Provide the [x, y] coordinate of the cell's center where the given text is located.  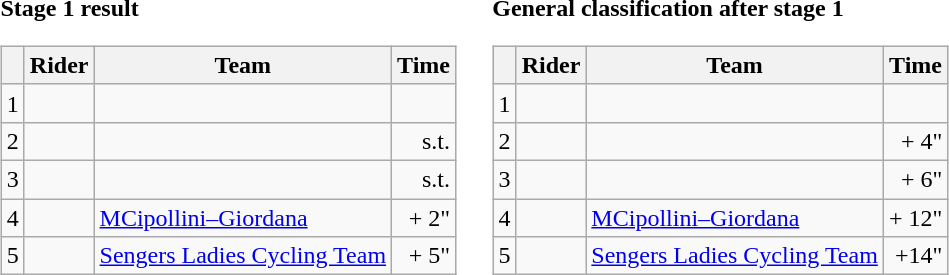
+14" [915, 256]
+ 5" [424, 256]
+ 2" [424, 217]
+ 12" [915, 217]
+ 4" [915, 141]
+ 6" [915, 179]
